Capture the cell that displays the provided text and extract its (x, y) central coordinate. 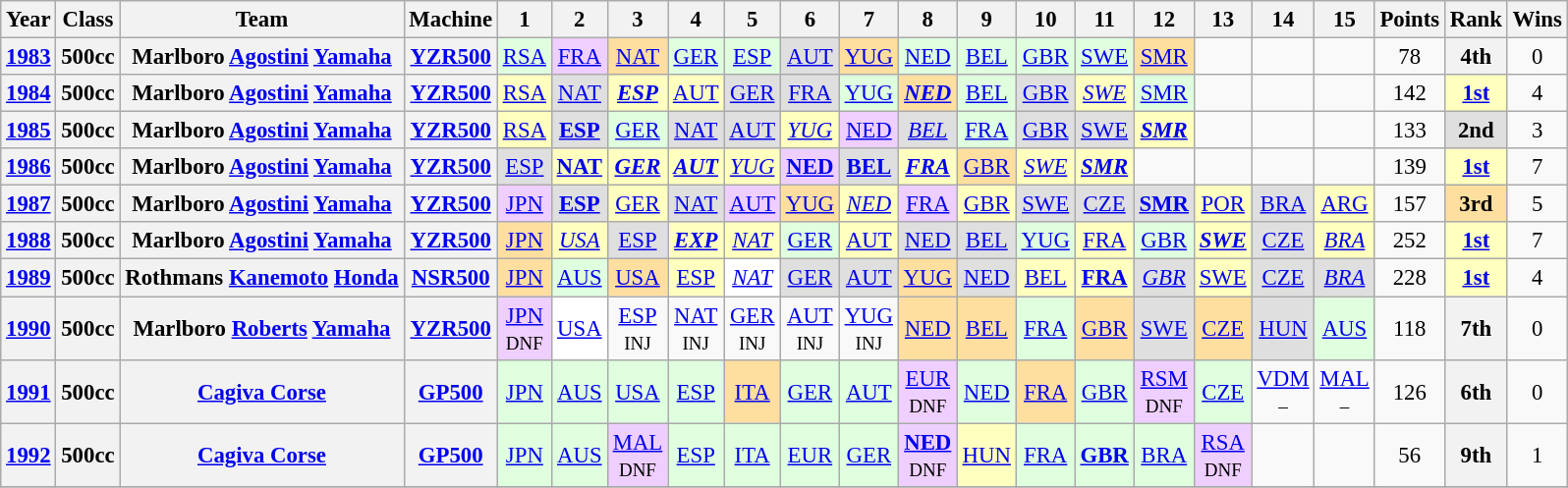
6th (1476, 391)
RSADNF (1222, 456)
228 (1409, 278)
GERINJ (753, 328)
VDM– (1283, 391)
JPNDNF (525, 328)
12 (1163, 20)
1985 (28, 131)
EUR (810, 456)
1990 (28, 328)
YUGINJ (868, 328)
6 (810, 20)
2 (580, 20)
11 (1104, 20)
Wins (1537, 20)
1987 (28, 204)
NEDDNF (927, 456)
8 (927, 20)
ARG (1344, 204)
EURDNF (927, 391)
Year (28, 20)
RSMDNF (1163, 391)
133 (1409, 131)
EXP (696, 241)
Machine (450, 20)
1992 (28, 456)
ESPINJ (637, 328)
Rothmans Kanemoto Honda (261, 278)
10 (1045, 20)
9 (986, 20)
1988 (28, 241)
56 (1409, 456)
13 (1222, 20)
1984 (28, 93)
1986 (28, 167)
Rank (1476, 20)
MALDNF (637, 456)
15 (1344, 20)
MAL– (1344, 391)
142 (1409, 93)
AUTINJ (810, 328)
139 (1409, 167)
14 (1283, 20)
4th (1476, 57)
POR (1222, 204)
157 (1409, 204)
1983 (28, 57)
1991 (28, 391)
7th (1476, 328)
NSR500 (450, 278)
9th (1476, 456)
1989 (28, 278)
Team (261, 20)
78 (1409, 57)
2nd (1476, 131)
Marlboro Roberts Yamaha (261, 328)
126 (1409, 391)
Class (88, 20)
NATINJ (696, 328)
118 (1409, 328)
3rd (1476, 204)
252 (1409, 241)
Points (1409, 20)
